Provide the [x, y] coordinate of the cell's center where the given text is located.  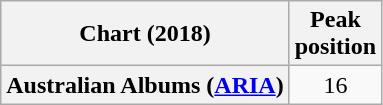
Australian Albums (ARIA) [145, 85]
Chart (2018) [145, 34]
16 [335, 85]
Peak position [335, 34]
